Locate the cell with the specified text and output its [x, y] center coordinate. 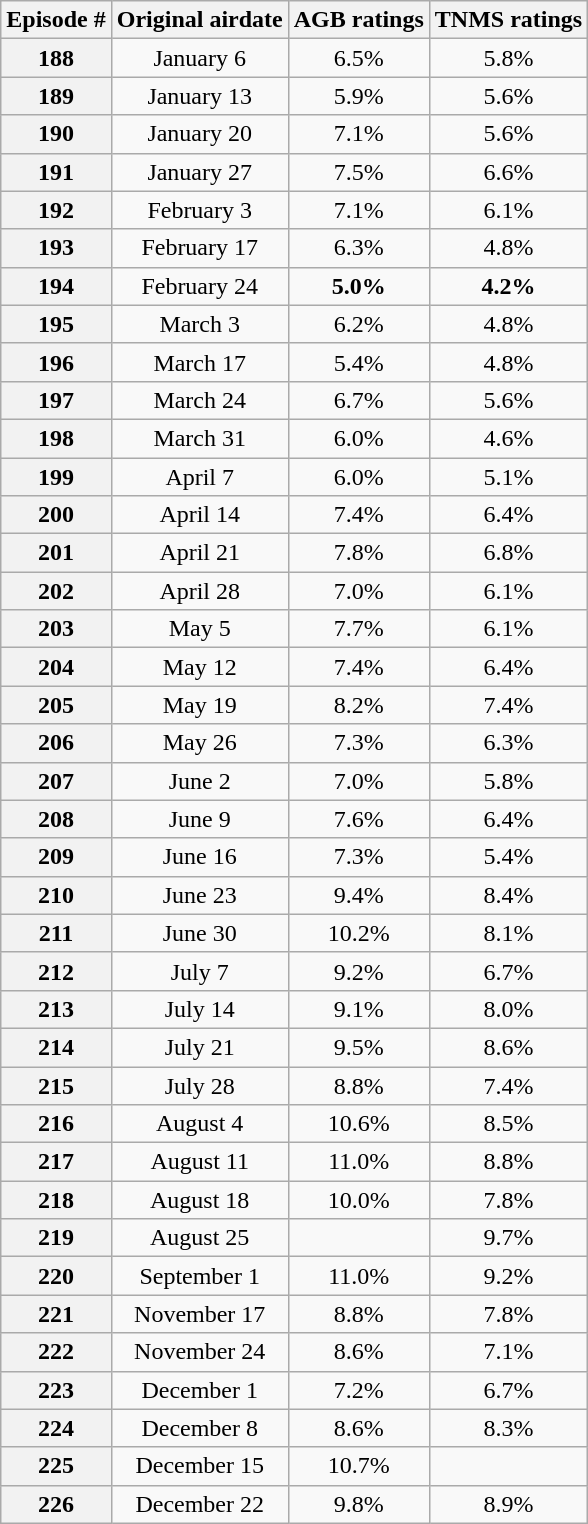
201 [56, 553]
214 [56, 1047]
November 24 [200, 1352]
5.1% [508, 477]
196 [56, 362]
December 8 [200, 1428]
197 [56, 400]
189 [56, 96]
September 1 [200, 1276]
9.5% [358, 1047]
February 24 [200, 286]
April 28 [200, 591]
209 [56, 857]
8.0% [508, 1009]
8.1% [508, 933]
July 14 [200, 1009]
July 21 [200, 1047]
February 17 [200, 248]
224 [56, 1428]
May 26 [200, 743]
203 [56, 629]
May 19 [200, 705]
June 9 [200, 819]
May 12 [200, 667]
217 [56, 1162]
191 [56, 172]
207 [56, 781]
219 [56, 1238]
March 17 [200, 362]
225 [56, 1466]
8.3% [508, 1428]
8.9% [508, 1504]
July 28 [200, 1085]
December 15 [200, 1466]
April 7 [200, 477]
210 [56, 895]
7.2% [358, 1390]
May 5 [200, 629]
Original airdate [200, 20]
192 [56, 210]
216 [56, 1124]
9.7% [508, 1238]
218 [56, 1200]
5.9% [358, 96]
March 3 [200, 324]
January 6 [200, 58]
211 [56, 933]
August 25 [200, 1238]
7.5% [358, 172]
9.8% [358, 1504]
194 [56, 286]
220 [56, 1276]
212 [56, 971]
199 [56, 477]
January 13 [200, 96]
9.1% [358, 1009]
January 20 [200, 134]
205 [56, 705]
March 31 [200, 438]
November 17 [200, 1314]
6.8% [508, 553]
4.2% [508, 286]
July 7 [200, 971]
6.2% [358, 324]
TNMS ratings [508, 20]
213 [56, 1009]
10.2% [358, 933]
6.5% [358, 58]
AGB ratings [358, 20]
August 11 [200, 1162]
221 [56, 1314]
206 [56, 743]
6.6% [508, 172]
226 [56, 1504]
190 [56, 134]
10.7% [358, 1466]
June 2 [200, 781]
8.5% [508, 1124]
March 24 [200, 400]
202 [56, 591]
Episode # [56, 20]
December 1 [200, 1390]
June 16 [200, 857]
April 21 [200, 553]
188 [56, 58]
195 [56, 324]
10.0% [358, 1200]
200 [56, 515]
7.7% [358, 629]
222 [56, 1352]
June 30 [200, 933]
August 4 [200, 1124]
198 [56, 438]
August 18 [200, 1200]
10.6% [358, 1124]
April 14 [200, 515]
June 23 [200, 895]
7.6% [358, 819]
215 [56, 1085]
193 [56, 248]
8.4% [508, 895]
8.2% [358, 705]
9.4% [358, 895]
208 [56, 819]
February 3 [200, 210]
4.6% [508, 438]
223 [56, 1390]
5.0% [358, 286]
204 [56, 667]
December 22 [200, 1504]
January 27 [200, 172]
